Determine the (X, Y) coordinate at the center of the cell enclosing the given text.  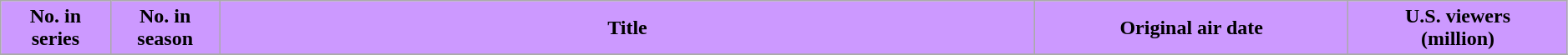
Title (627, 28)
U.S. viewers(million) (1459, 28)
No. inseason (165, 28)
Original air date (1191, 28)
No. inseries (55, 28)
